Return the (X, Y) coordinate for the center point of the cell that contains the specified text.  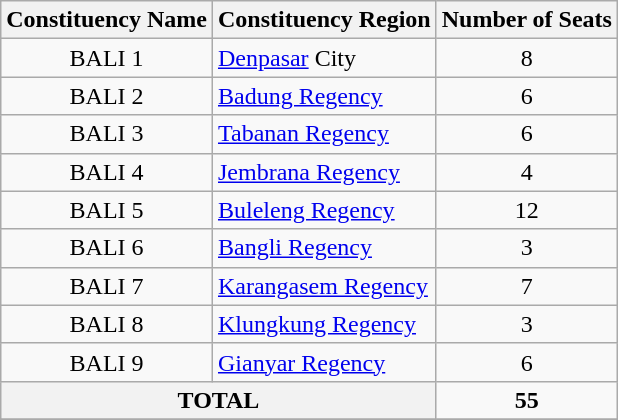
BALI 6 (107, 248)
BALI 7 (107, 286)
BALI 2 (107, 96)
Number of Seats (526, 20)
Denpasar City (324, 58)
BALI 3 (107, 134)
55 (526, 400)
BALI 9 (107, 362)
Jembrana Regency (324, 172)
Constituency Name (107, 20)
Badung Regency (324, 96)
4 (526, 172)
BALI 8 (107, 324)
BALI 1 (107, 58)
Bangli Regency (324, 248)
Constituency Region (324, 20)
TOTAL (218, 400)
Buleleng Regency (324, 210)
Klungkung Regency (324, 324)
8 (526, 58)
Tabanan Regency (324, 134)
Karangasem Regency (324, 286)
BALI 4 (107, 172)
12 (526, 210)
BALI 5 (107, 210)
Gianyar Regency (324, 362)
7 (526, 286)
